Capture the cell that displays the provided text and extract its [x, y] central coordinate. 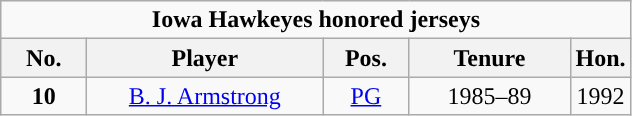
No. [44, 58]
B. J. Armstrong [205, 96]
Player [205, 58]
Tenure [490, 58]
Hon. [600, 58]
1992 [600, 96]
1985–89 [490, 96]
Iowa Hawkeyes honored jerseys [316, 20]
PG [366, 96]
10 [44, 96]
Pos. [366, 58]
